Detect which cell encompasses the target text, then output its (X, Y) center coordinate. 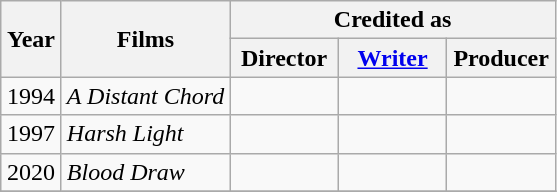
1994 (32, 96)
Writer (392, 58)
Year (32, 39)
Harsh Light (145, 134)
Credited as (393, 20)
A Distant Chord (145, 96)
Blood Draw (145, 172)
1997 (32, 134)
Producer (502, 58)
Director (284, 58)
2020 (32, 172)
Films (145, 39)
